Pinpoint the cell where the given text exists, returning its (x, y) midpoint coordinate. 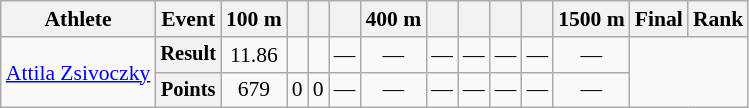
Result (188, 55)
Athlete (78, 19)
679 (254, 90)
1500 m (592, 19)
Points (188, 90)
Attila Zsivoczky (78, 72)
11.86 (254, 55)
Rank (718, 19)
100 m (254, 19)
Final (659, 19)
400 m (393, 19)
Event (188, 19)
